Scan for the cell matching the given text and deliver its [X, Y] coordinate at center. 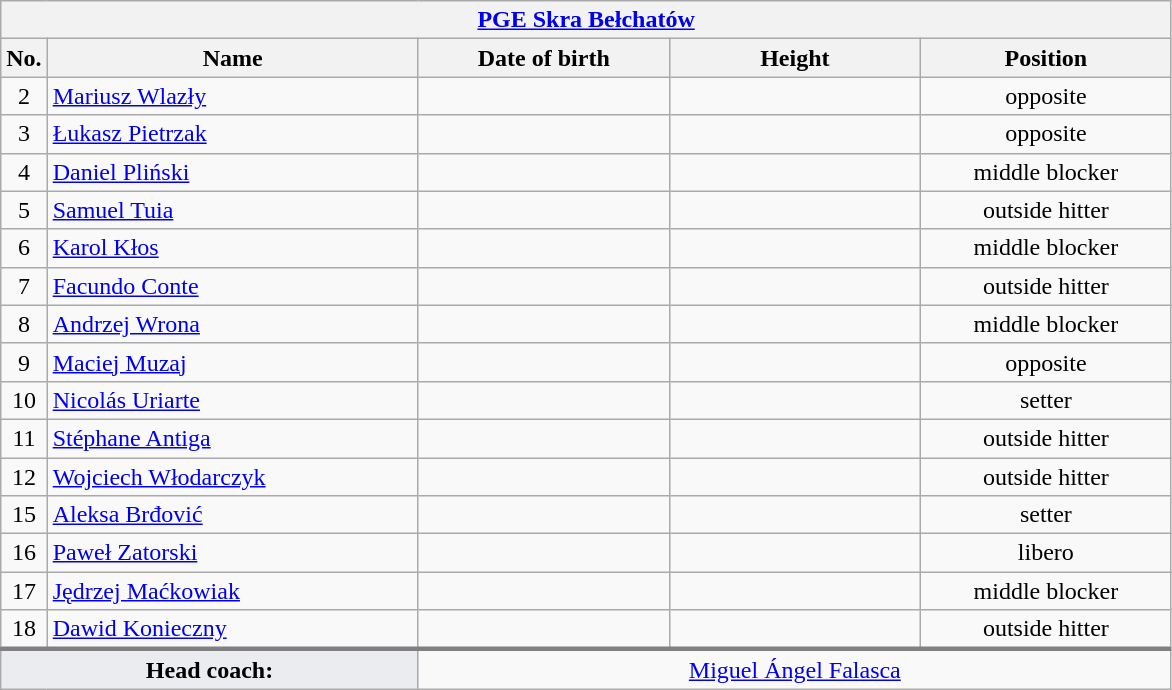
Karol Kłos [232, 248]
Facundo Conte [232, 286]
Samuel Tuia [232, 210]
Head coach: [210, 669]
Mariusz Wlazły [232, 96]
12 [24, 477]
Date of birth [544, 58]
Paweł Zatorski [232, 553]
Andrzej Wrona [232, 324]
16 [24, 553]
No. [24, 58]
libero [1046, 553]
3 [24, 134]
10 [24, 400]
Wojciech Włodarczyk [232, 477]
6 [24, 248]
18 [24, 630]
8 [24, 324]
Maciej Muzaj [232, 362]
7 [24, 286]
Miguel Ángel Falasca [794, 669]
Aleksa Brđović [232, 515]
Dawid Konieczny [232, 630]
Height [794, 58]
Łukasz Pietrzak [232, 134]
15 [24, 515]
Name [232, 58]
11 [24, 438]
Stéphane Antiga [232, 438]
Jędrzej Maćkowiak [232, 591]
17 [24, 591]
Nicolás Uriarte [232, 400]
5 [24, 210]
Daniel Pliński [232, 172]
9 [24, 362]
Position [1046, 58]
2 [24, 96]
4 [24, 172]
PGE Skra Bełchatów [586, 20]
